Pinpoint the cell where the given text exists, returning its (x, y) midpoint coordinate. 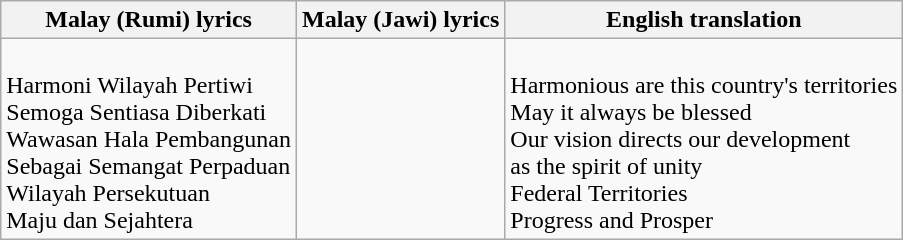
English translation (704, 20)
Malay (Jawi) lyrics (400, 20)
Malay (Rumi) lyrics (149, 20)
Harmoni Wilayah Pertiwi Semoga Sentiasa Diberkati Wawasan Hala Pembangunan Sebagai Semangat Perpaduan Wilayah Persekutuan Maju dan Sejahtera (149, 139)
